For the text-containing cell, return its midpoint in (X, Y) coordinate format. 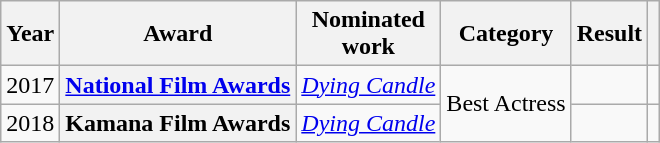
National Film Awards (178, 85)
2017 (30, 85)
Best Actress (506, 104)
Category (506, 34)
Kamana Film Awards (178, 123)
Award (178, 34)
2018 (30, 123)
Result (609, 34)
Year (30, 34)
Nominatedwork (368, 34)
